Identify which cell holds the provided text, then report its [x, y] central coordinate. 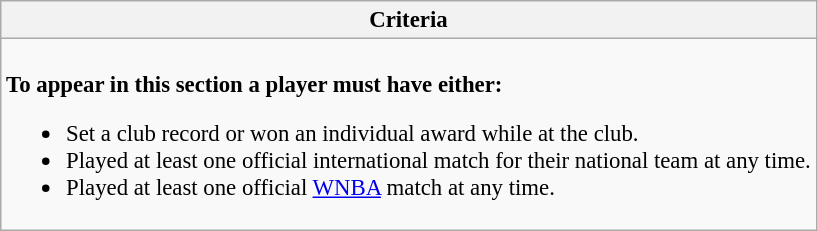
Criteria [408, 20]
